Search for the cell housing the specified text and yield its [x, y] center coordinate. 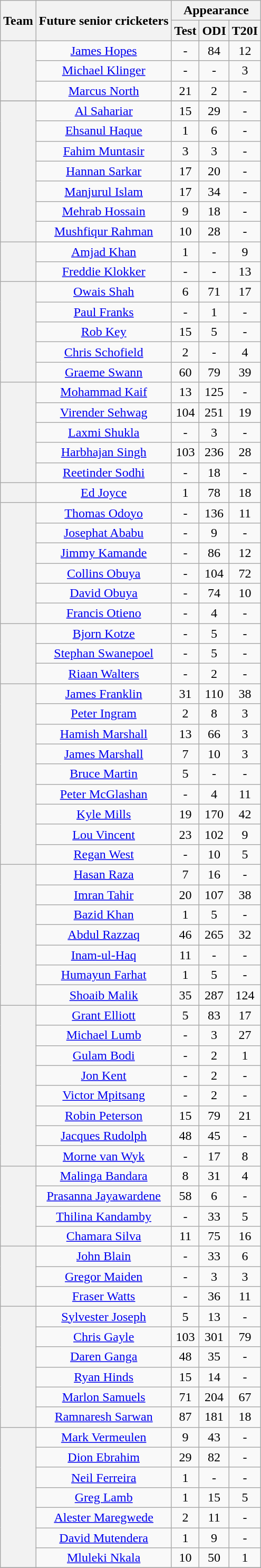
Grant Elliott [103, 1015]
32 [245, 935]
Dion Ebrahim [103, 1457]
Marcus North [103, 91]
60 [186, 372]
Hamish Marshall [103, 734]
James Hopes [103, 51]
T20I [245, 31]
43 [214, 1437]
87 [186, 1417]
72 [245, 573]
Peter McGlashan [103, 794]
83 [214, 1015]
46 [186, 935]
Freddie Klokker [103, 272]
86 [214, 553]
John Blain [103, 1257]
Amjad Khan [103, 252]
Chamara Silva [103, 1236]
181 [214, 1417]
Chris Gayle [103, 1337]
Robin Peterson [103, 1116]
Ed Joyce [103, 493]
Prasanna Jayawardene [103, 1196]
102 [214, 834]
Ramnaresh Sarwan [103, 1417]
Rob Key [103, 332]
Josephat Ababu [103, 533]
Mehrab Hossain [103, 211]
Thomas Odoyo [103, 513]
Jimmy Kamande [103, 553]
James Franklin [103, 694]
Thilina Kandamby [103, 1216]
Lou Vincent [103, 834]
110 [214, 694]
Daren Ganga [103, 1357]
Stephan Swanepoel [103, 654]
David Obuya [103, 593]
236 [214, 452]
84 [214, 51]
34 [214, 191]
66 [214, 734]
Jacques Rudolph [103, 1136]
67 [245, 1397]
Francis Otieno [103, 613]
107 [214, 895]
36 [214, 1297]
Marlon Samuels [103, 1397]
58 [186, 1196]
Test [186, 31]
Fraser Watts [103, 1297]
Gulam Bodi [103, 1055]
124 [245, 995]
Michael Klinger [103, 71]
301 [214, 1337]
Humayun Farhat [103, 975]
50 [214, 1558]
David Mutendera [103, 1538]
Abdul Razzaq [103, 935]
75 [214, 1236]
Mohammad Kaif [103, 392]
Virender Sehwag [103, 412]
Ryan Hinds [103, 1377]
Mark Vermeulen [103, 1437]
27 [245, 1035]
Jon Kent [103, 1075]
Ehsanul Haque [103, 131]
Reetinder Sodhi [103, 473]
251 [214, 412]
287 [214, 995]
Bjorn Kotze [103, 634]
Kyle Mills [103, 814]
Mushfiqur Rahman [103, 231]
Regan West [103, 854]
Neil Ferreira [103, 1477]
39 [245, 372]
Gregor Maiden [103, 1277]
Chris Schofield [103, 352]
James Marshall [103, 754]
Appearance [216, 11]
136 [214, 513]
265 [214, 935]
78 [214, 493]
Alester Maregwede [103, 1517]
Team [18, 21]
23 [186, 834]
ODI [214, 31]
Al Sahariar [103, 111]
14 [214, 1377]
42 [245, 814]
Future senior cricketers [103, 21]
Bruce Martin [103, 774]
Mluleki Nkala [103, 1558]
Hannan Sarkar [103, 171]
82 [214, 1457]
Michael Lumb [103, 1035]
Laxmi Shukla [103, 432]
Graeme Swann [103, 372]
Owais Shah [103, 292]
Sylvester Joseph [103, 1317]
Shoaib Malik [103, 995]
Victor Mpitsang [103, 1095]
Hasan Raza [103, 874]
Bazid Khan [103, 915]
Riaan Walters [103, 674]
125 [214, 392]
Fahim Muntasir [103, 151]
Collins Obuya [103, 573]
Peter Ingram [103, 714]
Malinga Bandara [103, 1176]
170 [214, 814]
Imran Tahir [103, 895]
Harbhajan Singh [103, 452]
Greg Lamb [103, 1497]
74 [214, 593]
45 [214, 1136]
Morne van Wyk [103, 1156]
Manjurul Islam [103, 191]
Paul Franks [103, 312]
204 [214, 1397]
Inam-ul-Haq [103, 955]
